For the text-containing cell, return its midpoint in [X, Y] coordinate format. 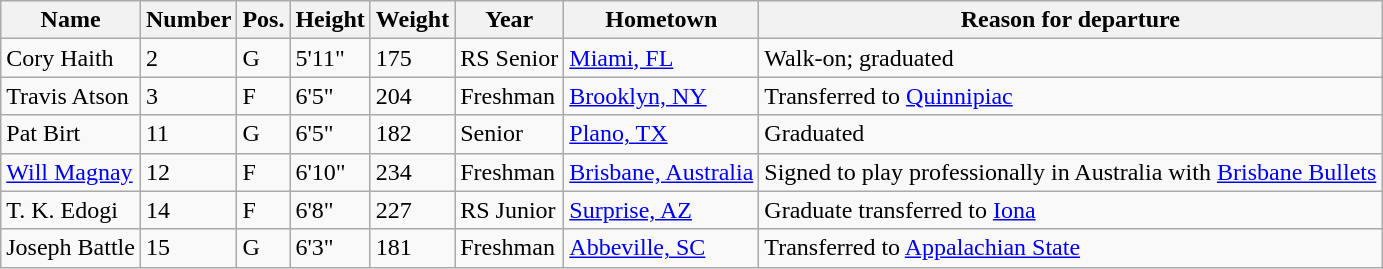
175 [412, 58]
Surprise, AZ [662, 210]
12 [188, 172]
Travis Atson [71, 96]
Pos. [264, 20]
6'3" [330, 248]
Number [188, 20]
6'8" [330, 210]
Graduate transferred to Iona [1070, 210]
Transferred to Appalachian State [1070, 248]
5'11" [330, 58]
Hometown [662, 20]
Miami, FL [662, 58]
Joseph Battle [71, 248]
181 [412, 248]
Signed to play professionally in Australia with Brisbane Bullets [1070, 172]
6'10" [330, 172]
Cory Haith [71, 58]
RS Senior [510, 58]
Brooklyn, NY [662, 96]
Reason for departure [1070, 20]
11 [188, 134]
Walk-on; graduated [1070, 58]
14 [188, 210]
Name [71, 20]
Plano, TX [662, 134]
Weight [412, 20]
227 [412, 210]
234 [412, 172]
2 [188, 58]
Graduated [1070, 134]
Pat Birt [71, 134]
Will Magnay [71, 172]
3 [188, 96]
Senior [510, 134]
182 [412, 134]
Height [330, 20]
15 [188, 248]
RS Junior [510, 210]
Year [510, 20]
T. K. Edogi [71, 210]
Brisbane, Australia [662, 172]
Transferred to Quinnipiac [1070, 96]
204 [412, 96]
Abbeville, SC [662, 248]
